Pinpoint the cell where the given text exists, returning its (X, Y) midpoint coordinate. 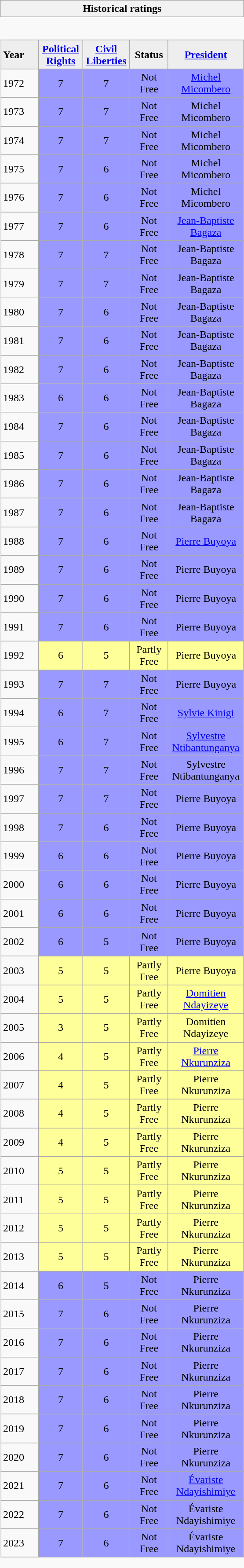
1988 (20, 541)
1974 (20, 140)
Historical ratings (122, 9)
1979 (20, 283)
2001 (20, 913)
1982 (20, 370)
2018 (20, 1400)
2005 (20, 1028)
President (206, 55)
1987 (20, 512)
1984 (20, 427)
2007 (20, 1085)
1975 (20, 169)
1989 (20, 569)
1983 (20, 398)
2015 (20, 1314)
2022 (20, 1514)
1991 (20, 627)
1973 (20, 112)
1972 (20, 83)
2020 (20, 1457)
2016 (20, 1343)
2003 (20, 971)
2002 (20, 942)
2010 (20, 1171)
2006 (20, 1056)
2008 (20, 1114)
1995 (20, 742)
1990 (20, 598)
2012 (20, 1228)
Sylvie Kinigi (206, 713)
1996 (20, 770)
1980 (20, 312)
2009 (20, 1142)
2014 (20, 1286)
Political Rights (61, 55)
1985 (20, 455)
1981 (20, 341)
1976 (20, 198)
2019 (20, 1428)
1978 (20, 255)
2021 (20, 1485)
2000 (20, 884)
2023 (20, 1543)
1997 (20, 799)
Status (149, 55)
1999 (20, 856)
2013 (20, 1257)
1986 (20, 484)
1992 (20, 656)
1998 (20, 827)
1994 (20, 713)
2011 (20, 1199)
3 (61, 1028)
1993 (20, 685)
1977 (20, 226)
Year (20, 55)
Civil Liberties (106, 55)
2017 (20, 1371)
2004 (20, 999)
